Extract the [X, Y] coordinate from the center of the cell holding the provided text.  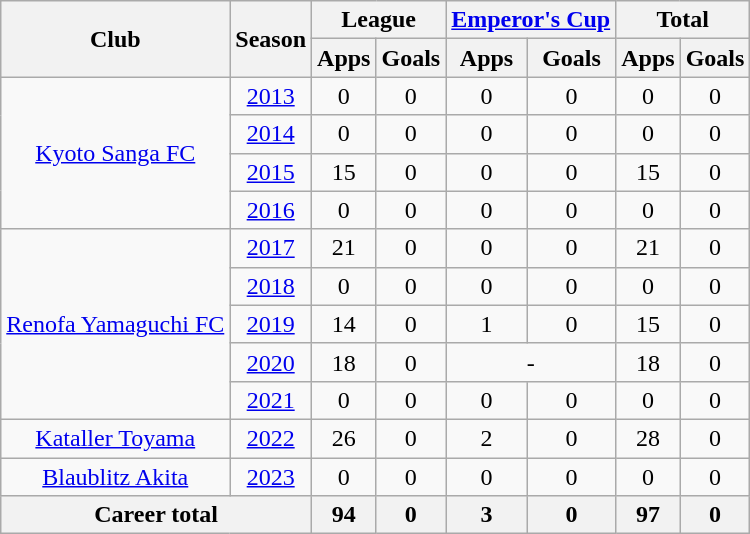
2019 [271, 324]
Kyoto Sanga FC [116, 153]
Season [271, 39]
2014 [271, 134]
Blaublitz Akita [116, 477]
Club [116, 39]
94 [344, 515]
Emperor's Cup [531, 20]
2022 [271, 438]
26 [344, 438]
2 [487, 438]
Renofa Yamaguchi FC [116, 324]
2013 [271, 96]
2016 [271, 210]
1 [487, 324]
14 [344, 324]
League [379, 20]
97 [648, 515]
2020 [271, 362]
2023 [271, 477]
Career total [156, 515]
2015 [271, 172]
2018 [271, 286]
3 [487, 515]
28 [648, 438]
Total [683, 20]
- [531, 362]
2017 [271, 248]
2021 [271, 400]
Kataller Toyama [116, 438]
